Return the (x, y) coordinate for the center point of the cell that contains the specified text.  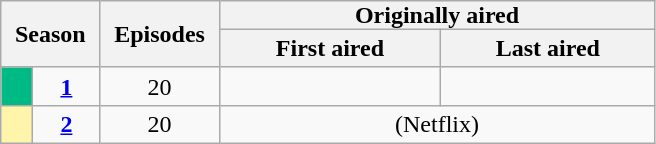
1 (66, 86)
First aired (330, 48)
2 (66, 124)
Last aired (548, 48)
Episodes (160, 34)
Originally aired (437, 15)
(Netflix) (437, 124)
Season (50, 34)
